Scan for the cell matching the given text and deliver its (X, Y) coordinate at center. 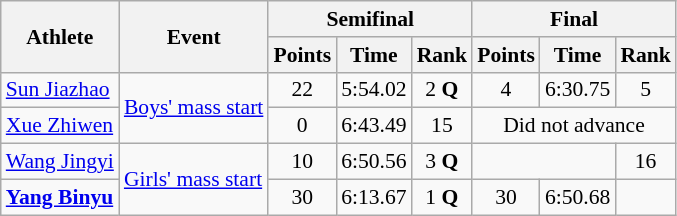
4 (506, 90)
0 (302, 126)
5 (646, 90)
Yang Binyu (60, 197)
2 Q (442, 90)
16 (646, 162)
3 Q (442, 162)
6:43.49 (374, 126)
Sun Jiazhao (60, 90)
Boys' mass start (194, 108)
Event (194, 36)
Final (574, 19)
6:50.56 (374, 162)
6:13.67 (374, 197)
Athlete (60, 36)
1 Q (442, 197)
10 (302, 162)
Semifinal (370, 19)
15 (442, 126)
6:50.68 (578, 197)
Xue Zhiwen (60, 126)
Girls' mass start (194, 180)
Did not advance (574, 126)
5:54.02 (374, 90)
6:30.75 (578, 90)
22 (302, 90)
Wang Jingyi (60, 162)
